Return (x, y) of the center of cell containing provided text 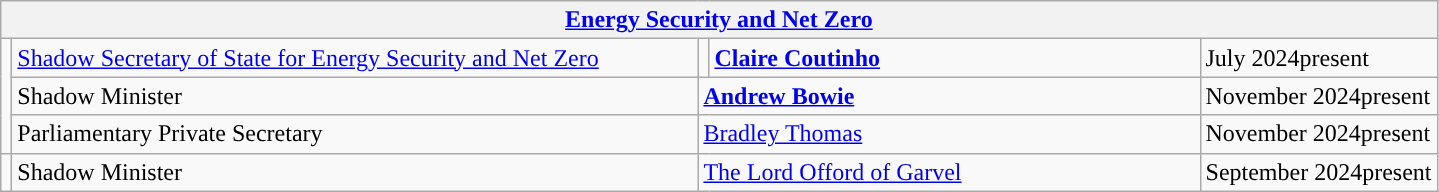
September 2024present (1318, 172)
The Lord Offord of Garvel (949, 172)
Andrew Bowie (949, 96)
Parliamentary Private Secretary (355, 134)
Claire Coutinho (954, 58)
Shadow Secretary of State for Energy Security and Net Zero (355, 58)
Bradley Thomas (949, 134)
July 2024present (1318, 58)
Energy Security and Net Zero (719, 20)
